Provide the (X, Y) coordinate of the cell's center where the given text is located.  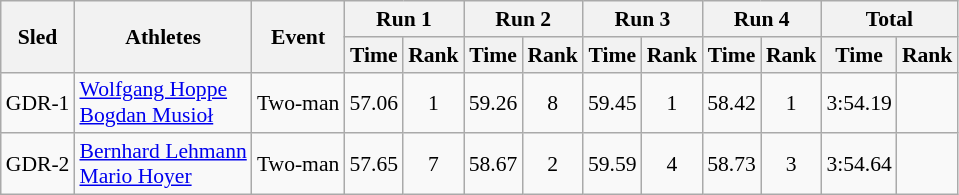
Sled (38, 36)
Wolfgang HoppeBogdan Musioł (162, 102)
Run 1 (404, 19)
58.42 (732, 102)
GDR-1 (38, 102)
59.26 (494, 102)
Run 2 (524, 19)
58.67 (494, 164)
Total (889, 19)
Run 3 (642, 19)
Run 4 (762, 19)
Athletes (162, 36)
59.45 (612, 102)
3 (792, 164)
4 (672, 164)
2 (552, 164)
7 (434, 164)
3:54.64 (858, 164)
Bernhard LehmannMario Hoyer (162, 164)
3:54.19 (858, 102)
57.06 (374, 102)
8 (552, 102)
58.73 (732, 164)
57.65 (374, 164)
Event (298, 36)
GDR-2 (38, 164)
59.59 (612, 164)
